Determine the (X, Y) coordinate at the center of the cell enclosing the given text.  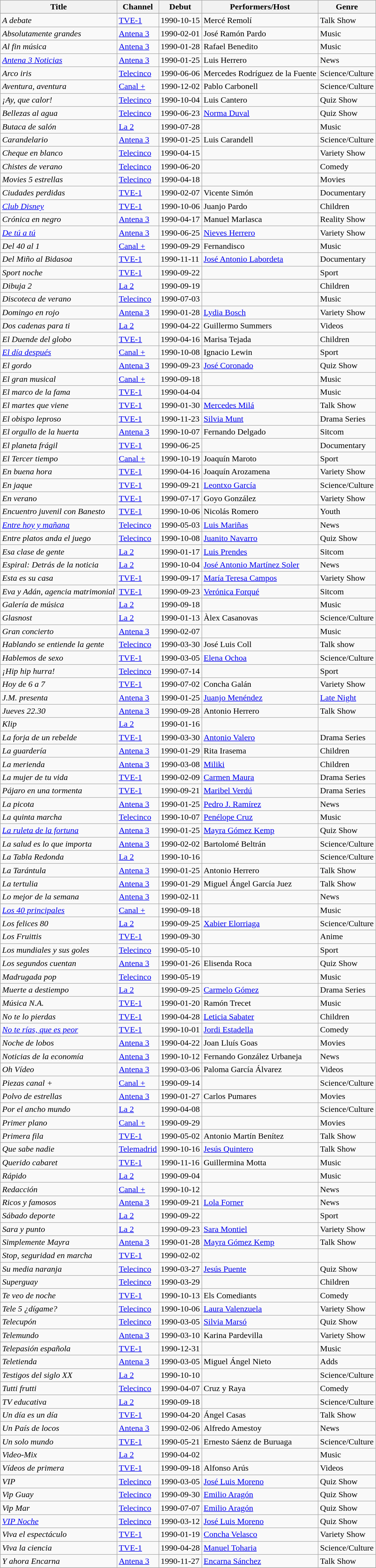
Encuentro juvenil con Banesto (59, 512)
Pedro J. Ramírez (260, 804)
1990-04-07 (180, 1388)
Lola Forner (260, 1202)
1990-03-10 (180, 1335)
Youth (347, 512)
A debate (59, 20)
Els Comediants (260, 1295)
Antonio Valero (260, 737)
Espiral: Detrás de la noticia (59, 565)
Encarna Sánchez (260, 1561)
Gran concierto (59, 631)
Alfredo Amestoy (260, 1428)
El día después (59, 352)
Juanjo Pardo (260, 206)
José Coronado (260, 365)
Joan Lluís Goas (260, 1043)
Un solo mundo (59, 1442)
Domingo en rojo (59, 312)
Telepasión española (59, 1348)
Concha Velasco (260, 1534)
No te rías, que es peor (59, 1030)
Tele 5 ¿dígame? (59, 1309)
Y ahora Encarna (59, 1561)
El marco de la fama (59, 392)
1990-01-17 (180, 551)
1990-05-19 (180, 976)
Lo mejor de la semana (59, 897)
1990-11-27 (180, 1561)
Ramón Trecet (260, 1003)
1990-10-13 (180, 1295)
Guillermina Motta (260, 1162)
Fernando González Urbaneja (260, 1056)
José Antonio Labordeta (260, 259)
Ricos y famosos (59, 1202)
Stop, seguridad en marcha (59, 1256)
1990-10-15 (180, 20)
1990-01-19 (180, 1534)
Luis Prendes (260, 551)
1990-11-23 (180, 419)
1990-04-08 (180, 1109)
Superguay (59, 1282)
1990-02-11 (180, 897)
1990-04-17 (180, 220)
La guardería (59, 751)
Title (59, 7)
1990-05-02 (180, 1136)
Telemadrid (138, 1149)
Leticia Sabater (260, 1017)
1990-03-06 (180, 1070)
Norma Duval (260, 113)
El gordo (59, 365)
Ernesto Sáenz de Buruaga (260, 1442)
Manuel Marlasca (260, 220)
La Tarántula (59, 870)
Fernandisco (260, 246)
Entre platos anda el juego (59, 538)
Mercedes Rodríguez de la Fuente (260, 73)
La Tabla Redonda (59, 857)
Aventura, aventura (59, 87)
Xabier Elorriaga (260, 923)
Reality Show (347, 220)
Los felices 80 (59, 923)
Un País de locos (59, 1428)
Laura Valenzuela (260, 1309)
Goyo González (260, 498)
Ángel Casas (260, 1415)
La picota (59, 804)
La forja de un rebelde (59, 737)
Joaquín Maroto (260, 459)
Ciudades perdidas (59, 193)
1990-03-08 (180, 764)
Crónica en negro (59, 220)
Telecupón (59, 1322)
Leontxo García (260, 485)
1990-09-28 (180, 711)
1990-01-16 (180, 724)
1990-03-27 (180, 1269)
Testigos del siglo XX (59, 1375)
1990-06-23 (180, 113)
Vicente Simón (260, 193)
1990-04-02 (180, 1455)
Esa clase de gente (59, 551)
1990-09-19 (180, 286)
Late Night (347, 698)
1990-06-06 (180, 73)
El orgullo de la huerta (59, 432)
Luis Cantero (260, 100)
Elisenda Roca (260, 963)
Talk show (347, 645)
Telemundo (59, 1335)
Jesús Quintero (260, 1149)
Eva y Adán, agencia matrimonial (59, 592)
El planeta frágil (59, 445)
1990-07-07 (180, 1508)
Luis Carandell (260, 140)
La quinta marcha (59, 817)
1990-01-26 (180, 963)
1990-01-13 (180, 618)
J.M. presenta (59, 698)
Jesús Puente (260, 1269)
Bellezas al agua (59, 113)
1990-09-17 (180, 578)
Rafael Benedito (260, 47)
Al fin música (59, 47)
1990-03-29 (180, 1282)
Carmen Maura (260, 777)
La salud es lo que importa (59, 844)
1990-05-03 (180, 525)
Luis Herrero (260, 60)
María Teresa Campos (260, 578)
Sport noche (59, 273)
1990-10-10 (180, 1375)
Debut (180, 7)
Verónica Forqué (260, 592)
Juanito Navarro (260, 538)
Dibuja 2 (59, 286)
Antonio Martín Benítez (260, 1136)
Los segundos cuentan (59, 963)
Antena 3 Noticias (59, 60)
Klip (59, 724)
Vídeos de primera (59, 1468)
Penélope Cruz (260, 817)
Juanjo Menéndez (260, 698)
1990-11-11 (180, 259)
1990-02-06 (180, 1428)
Polvo de estrellas (59, 1096)
Miguel Ángel Nieto (260, 1362)
Luis Mariñas (260, 525)
No te lo pierdas (59, 1017)
Glasnost (59, 618)
1990-02-01 (180, 34)
Jueves 22.30 (59, 711)
1990-07-17 (180, 498)
Sara y punto (59, 1229)
Channel (138, 7)
1990-12-02 (180, 87)
Vip Mar (59, 1508)
Guillermo Summers (260, 326)
Sara Montiel (260, 1229)
La merienda (59, 764)
1990-12-31 (180, 1348)
Sábado deporte (59, 1216)
1990-07-03 (180, 299)
Tutti frutti (59, 1388)
Nieves Herrero (260, 233)
Chistes de verano (59, 166)
Cheque en blanco (59, 153)
1990-07-28 (180, 126)
Discoteca de verano (59, 299)
1990-09-14 (180, 1083)
Pablo Carbonell (260, 87)
En jaque (59, 485)
La mujer de tu vida (59, 777)
Arco iris (59, 73)
Música N.A. (59, 1003)
Absolutamente grandes (59, 34)
Concha Galán (260, 684)
El Tercer tiempo (59, 459)
El gran musical (59, 379)
1990-01-20 (180, 1003)
Hablando se entiende la gente (59, 645)
Galería de música (59, 605)
1990-01-27 (180, 1096)
Los Fruittis (59, 937)
Silvia Marsó (260, 1322)
Oh Vídeo (59, 1070)
Pájaro en una tormenta (59, 790)
Club Disney (59, 206)
José Ramón Pardo (260, 34)
Noticias de la economía (59, 1056)
Silvia Munt (260, 419)
Un día es un día (59, 1415)
Primera fila (59, 1136)
José Antonio Martínez Soler (260, 565)
Cruz y Raya (260, 1388)
Redacción (59, 1189)
Del 40 al 1 (59, 246)
1990-04-04 (180, 392)
Butaca de salón (59, 126)
TV educativa (59, 1402)
Querido cabaret (59, 1162)
Miguel Ángel García Juez (260, 884)
En verano (59, 498)
1990-10-01 (180, 1030)
Piezas canal + (59, 1083)
¡Ay, que calor! (59, 100)
1990-07-14 (180, 671)
Movies 5 estrellas (59, 180)
Video-Mix (59, 1455)
Lydia Bosch (260, 312)
Àlex Casanovas (260, 618)
1990-05-21 (180, 1442)
Del Miño al Bidasoa (59, 259)
1990-05-10 (180, 950)
VIP Noche (59, 1521)
Su media naranja (59, 1269)
En buena hora (59, 472)
Joaquín Arozamena (260, 472)
Adds (347, 1362)
1990-04-18 (180, 180)
Ignacio Lewin (260, 352)
Viva el espectáculo (59, 1534)
Marisa Tejada (260, 339)
Rita Irasema (260, 751)
Miliki (260, 764)
El Duende del globo (59, 339)
Los mundiales y sus goles (59, 950)
Viva la ciencia (59, 1548)
1990-06-20 (180, 166)
Carlos Pumares (260, 1096)
La tertulia (59, 884)
1990-01-30 (180, 406)
Jordi Estadella (260, 1030)
Noche de lobos (59, 1043)
Genre (347, 7)
Fernando Delgado (260, 432)
José Luis Coll (260, 645)
Elena Ochoa (260, 658)
Performers/Host (260, 7)
Carmelo Gómez (260, 990)
Rápido (59, 1176)
De tú a tú (59, 233)
Madrugada pop (59, 976)
Primer plano (59, 1123)
VIP (59, 1481)
Alfonso Arús (260, 1468)
Hablemos de sexo (59, 658)
1990-09-04 (180, 1176)
Muerte a destiempo (59, 990)
Simplemente Mayra (59, 1242)
Paloma García Álvarez (260, 1070)
Que sabe nadie (59, 1149)
1990-10-19 (180, 459)
Vip Guay (59, 1495)
Karina Pardevilla (260, 1335)
Maribel Verdú (260, 790)
Teletienda (59, 1362)
1990-11-16 (180, 1162)
¡Hip hip hurra! (59, 671)
1990-04-20 (180, 1415)
Manuel Toharia (260, 1548)
1990-03-12 (180, 1521)
El martes que viene (59, 406)
La ruleta de la fortuna (59, 831)
Por el ancho mundo (59, 1109)
Los 40 principales (59, 910)
1990-02-09 (180, 777)
Hoy de 6 a 7 (59, 684)
Carandelario (59, 140)
Mercedes Milá (260, 406)
Mercé Remolí (260, 20)
El obispo leproso (59, 419)
1990-04-15 (180, 153)
Dos cadenas para ti (59, 326)
Nicolás Romero (260, 512)
Entre hoy y mañana (59, 525)
1990-07-02 (180, 684)
Esta es su casa (59, 578)
Bartolomé Beltrán (260, 844)
Te veo de noche (59, 1295)
Anime (347, 937)
